For the text-containing cell, return its midpoint in (X, Y) coordinate format. 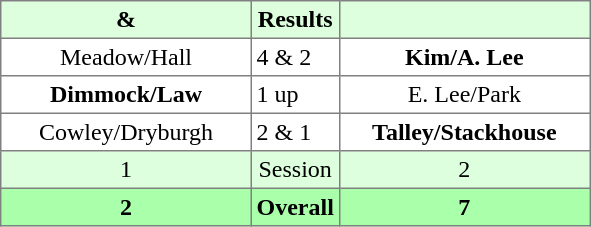
Session (295, 170)
2 & 1 (295, 132)
& (126, 20)
Overall (295, 207)
Talley/Stackhouse (464, 132)
Kim/A. Lee (464, 57)
7 (464, 207)
1 up (295, 95)
Dimmock/Law (126, 95)
4 & 2 (295, 57)
Results (295, 20)
E. Lee/Park (464, 95)
1 (126, 170)
Meadow/Hall (126, 57)
Cowley/Dryburgh (126, 132)
